Search for the cell housing the specified text and yield its [x, y] center coordinate. 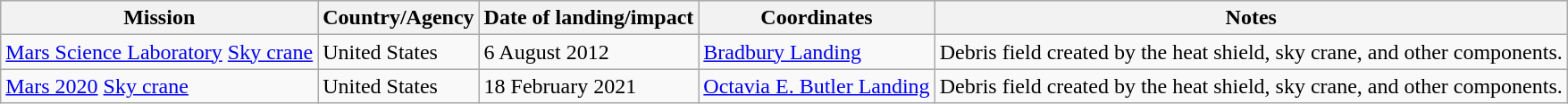
Date of landing/impact [589, 18]
Octavia E. Butler Landing [817, 86]
Mission [159, 18]
Mars 2020 Sky crane [159, 86]
Notes [1251, 18]
6 August 2012 [589, 52]
Coordinates [817, 18]
Bradbury Landing [817, 52]
Mars Science Laboratory Sky crane [159, 52]
18 February 2021 [589, 86]
Country/Agency [398, 18]
